Capture the cell that displays the provided text and extract its [X, Y] central coordinate. 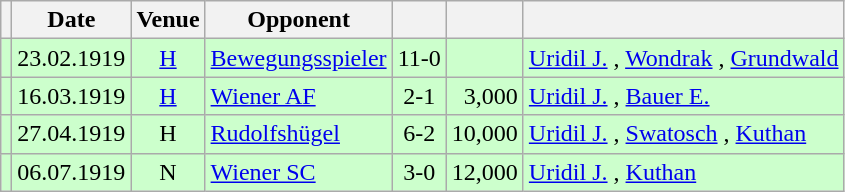
Date [72, 20]
2-1 [419, 96]
Uridil J. , Swatosch , Kuthan [684, 134]
Wiener SC [298, 172]
23.02.1919 [72, 58]
Uridil J. , Bauer E. [684, 96]
Opponent [298, 20]
Venue [168, 20]
N [168, 172]
Rudolfshügel [298, 134]
Bewegungsspieler [298, 58]
3,000 [484, 96]
Uridil J. , Kuthan [684, 172]
12,000 [484, 172]
27.04.1919 [72, 134]
6-2 [419, 134]
11-0 [419, 58]
10,000 [484, 134]
16.03.1919 [72, 96]
06.07.1919 [72, 172]
3-0 [419, 172]
Uridil J. , Wondrak , Grundwald [684, 58]
Wiener AF [298, 96]
